Find where the given text appears and provide that cell's center as [x, y] coordinate. 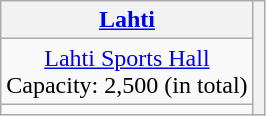
Lahti Sports HallCapacity: 2,500 (in total) [127, 72]
Lahti [127, 20]
